Extract the [X, Y] coordinate from the center of the cell holding the provided text.  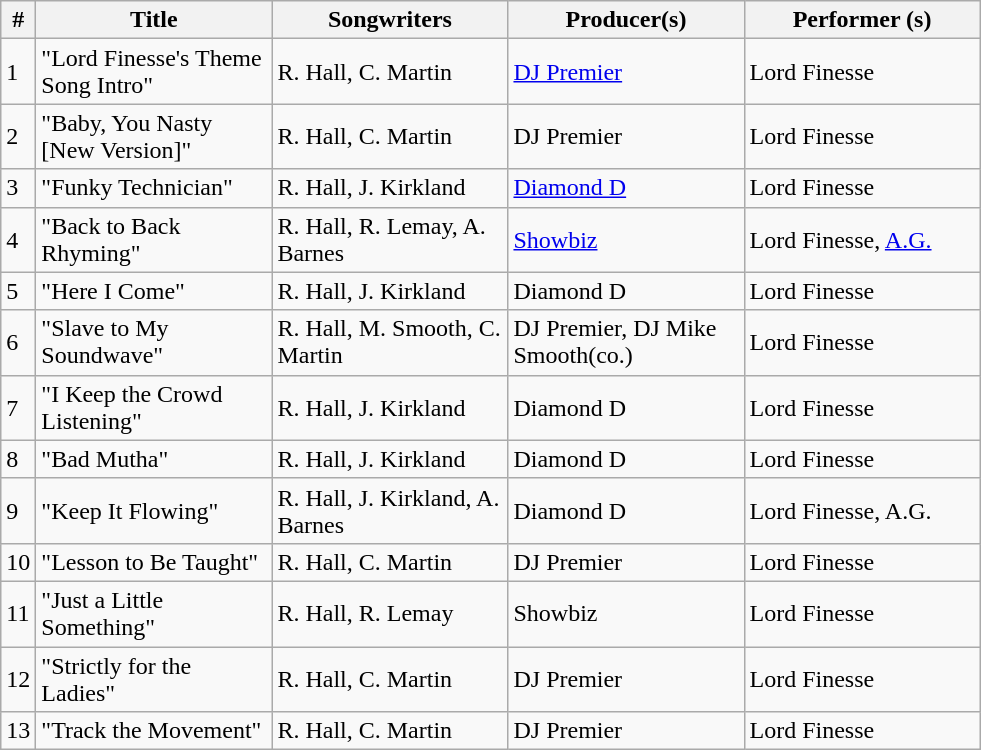
"Here I Come" [154, 291]
"Lord Finesse's Theme Song Intro" [154, 72]
"Baby, You Nasty [New Version]" [154, 136]
13 [18, 731]
8 [18, 459]
7 [18, 408]
R. Hall, R. Lemay [390, 614]
5 [18, 291]
4 [18, 240]
1 [18, 72]
11 [18, 614]
"Slave to My Soundwave" [154, 342]
"Funky Technician" [154, 188]
9 [18, 510]
"Track the Movement" [154, 731]
# [18, 20]
Title [154, 20]
Producer(s) [626, 20]
"Just a Little Something" [154, 614]
DJ Premier, DJ Mike Smooth(co.) [626, 342]
12 [18, 678]
R. Hall, R. Lemay, A. Barnes [390, 240]
R. Hall, M. Smooth, C. Martin [390, 342]
2 [18, 136]
6 [18, 342]
Performer (s) [862, 20]
"Lesson to Be Taught" [154, 562]
"Back to Back Rhyming" [154, 240]
"I Keep the Crowd Listening" [154, 408]
R. Hall, J. Kirkland, A. Barnes [390, 510]
Songwriters [390, 20]
"Keep It Flowing" [154, 510]
"Bad Mutha" [154, 459]
10 [18, 562]
"Strictly for the Ladies" [154, 678]
3 [18, 188]
